Detect which cell encompasses the target text, then output its (x, y) center coordinate. 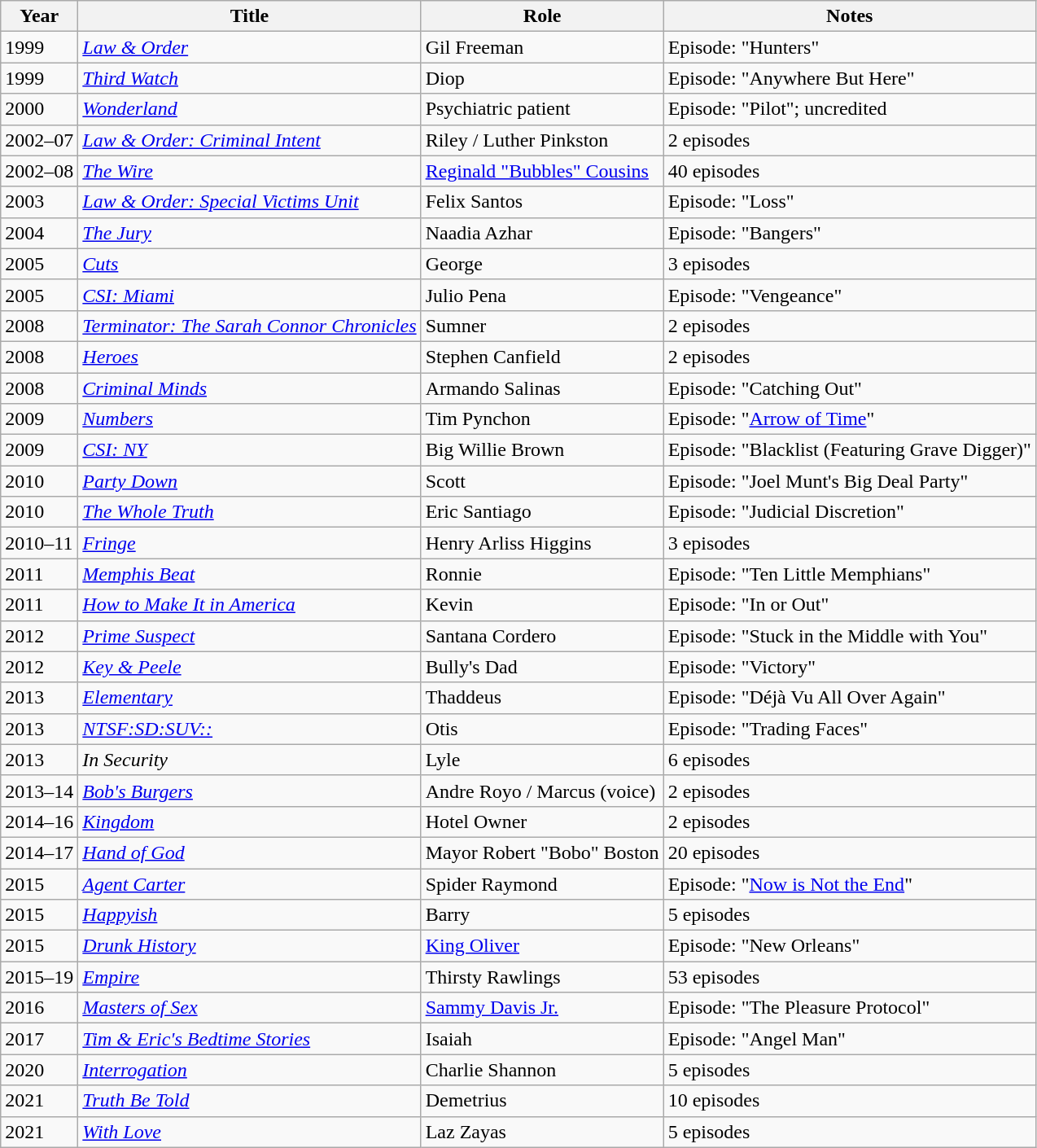
Memphis Beat (249, 574)
Title (249, 16)
Law & Order: Special Victims Unit (249, 202)
Role (542, 16)
Year (39, 16)
Episode: "In or Out" (850, 605)
Episode: "Now is Not the End" (850, 883)
2014–17 (39, 852)
Hand of God (249, 852)
Lyle (542, 760)
Demetrius (542, 1101)
Hotel Owner (542, 822)
Spider Raymond (542, 883)
Santana Cordero (542, 636)
Tim Pynchon (542, 419)
Big Willie Brown (542, 450)
Law & Order (249, 47)
Agent Carter (249, 883)
Eric Santiago (542, 512)
Episode: "Hunters" (850, 47)
Gil Freeman (542, 47)
Thaddeus (542, 698)
2002–07 (39, 140)
Episode: "New Orleans" (850, 946)
The Whole Truth (249, 512)
Kingdom (249, 822)
Interrogation (249, 1070)
Reginald "Bubbles" Cousins (542, 171)
2017 (39, 1039)
In Security (249, 760)
Armando Salinas (542, 388)
Bully's Dad (542, 667)
2016 (39, 1008)
Episode: "Ten Little Memphians" (850, 574)
Episode: "Blacklist (Featuring Grave Digger)" (850, 450)
Barry (542, 915)
2020 (39, 1070)
Fringe (249, 543)
2010–11 (39, 543)
2003 (39, 202)
Isaiah (542, 1039)
Episode: "Bangers" (850, 233)
Kevin (542, 605)
40 episodes (850, 171)
Elementary (249, 698)
Episode: "Déjà Vu All Over Again" (850, 698)
2015–19 (39, 977)
Episode: "Arrow of Time" (850, 419)
Third Watch (249, 78)
Ronnie (542, 574)
10 episodes (850, 1101)
Numbers (249, 419)
Episode: "Judicial Discretion" (850, 512)
King Oliver (542, 946)
Andre Royo / Marcus (voice) (542, 791)
Episode: "Catching Out" (850, 388)
Bob's Burgers (249, 791)
2000 (39, 109)
With Love (249, 1132)
Cuts (249, 264)
Drunk History (249, 946)
2014–16 (39, 822)
Mayor Robert "Bobo" Boston (542, 852)
Episode: "Joel Munt's Big Deal Party" (850, 481)
Prime Suspect (249, 636)
Episode: "Loss" (850, 202)
Episode: "Vengeance" (850, 295)
Henry Arliss Higgins (542, 543)
6 episodes (850, 760)
Truth Be Told (249, 1101)
Julio Pena (542, 295)
Heroes (249, 357)
2002–08 (39, 171)
Sammy Davis Jr. (542, 1008)
Empire (249, 977)
CSI: Miami (249, 295)
Otis (542, 729)
NTSF:SD:SUV:: (249, 729)
20 episodes (850, 852)
Episode: "The Pleasure Protocol" (850, 1008)
Episode: "Pilot"; uncredited (850, 109)
Psychiatric patient (542, 109)
Scott (542, 481)
The Wire (249, 171)
Terminator: The Sarah Connor Chronicles (249, 326)
Episode: "Trading Faces" (850, 729)
Episode: "Stuck in the Middle with You" (850, 636)
Happyish (249, 915)
Laz Zayas (542, 1132)
Criminal Minds (249, 388)
Naadia Azhar (542, 233)
Notes (850, 16)
CSI: NY (249, 450)
The Jury (249, 233)
Sumner (542, 326)
Key & Peele (249, 667)
Tim & Eric's Bedtime Stories (249, 1039)
Party Down (249, 481)
2013–14 (39, 791)
53 episodes (850, 977)
How to Make It in America (249, 605)
Episode: "Angel Man" (850, 1039)
George (542, 264)
Riley / Luther Pinkston (542, 140)
Felix Santos (542, 202)
Diop (542, 78)
Episode: "Anywhere But Here" (850, 78)
2004 (39, 233)
Thirsty Rawlings (542, 977)
Masters of Sex (249, 1008)
Law & Order: Criminal Intent (249, 140)
Episode: "Victory" (850, 667)
Wonderland (249, 109)
Charlie Shannon (542, 1070)
Stephen Canfield (542, 357)
